Pinpoint the cell where the given text exists, returning its (x, y) midpoint coordinate. 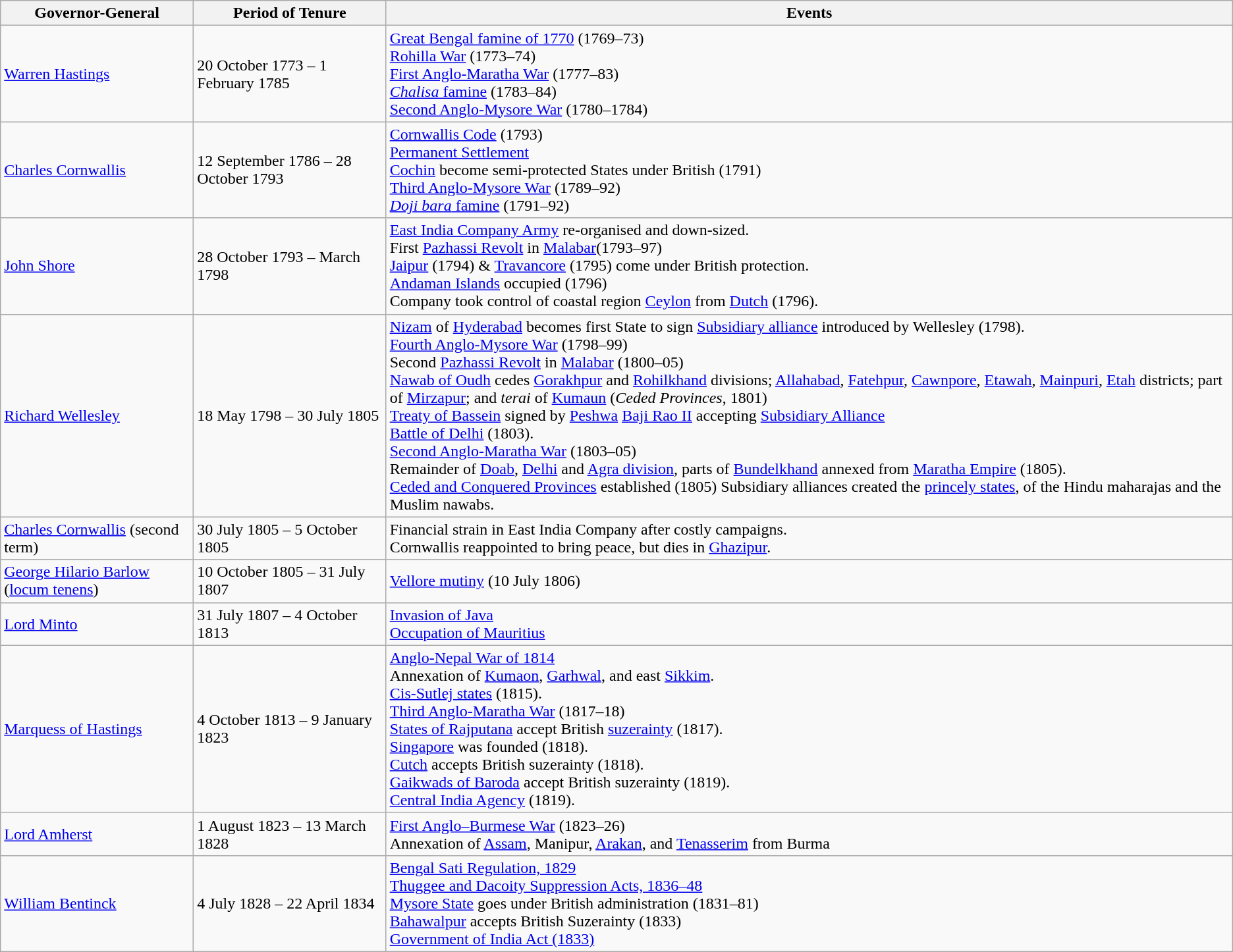
Vellore mutiny (10 July 1806) (809, 581)
18 May 1798 – 30 July 1805 (290, 415)
Events (809, 13)
31 July 1807 – 4 October 1813 (290, 624)
10 October 1805 – 31 July 1807 (290, 581)
Charles Cornwallis (97, 170)
Invasion of JavaOccupation of Mauritius (809, 624)
Period of Tenure (290, 13)
Charles Cornwallis (second term) (97, 539)
Richard Wellesley (97, 415)
Lord Amherst (97, 833)
Lord Minto (97, 624)
Marquess of Hastings (97, 729)
Governor-General (97, 13)
12 September 1786 – 28 October 1793 (290, 170)
George Hilario Barlow (locum tenens) (97, 581)
John Shore (97, 266)
First Anglo–Burmese War (1823–26) Annexation of Assam, Manipur, Arakan, and Tenasserim from Burma (809, 833)
4 October 1813 – 9 January 1823 (290, 729)
William Bentinck (97, 903)
4 July 1828 – 22 April 1834 (290, 903)
Financial strain in East India Company after costly campaigns. Cornwallis reappointed to bring peace, but dies in Ghazipur. (809, 539)
28 October 1793 – March 1798 (290, 266)
20 October 1773 – 1 February 1785 (290, 74)
1 August 1823 – 13 March 1828 (290, 833)
Warren Hastings (97, 74)
30 July 1805 – 5 October 1805 (290, 539)
